Return [x, y] of the center of cell containing provided text 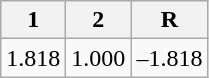
1 [34, 20]
2 [98, 20]
R [170, 20]
1.000 [98, 58]
–1.818 [170, 58]
1.818 [34, 58]
